Locate the cell with the specified text and output its [X, Y] center coordinate. 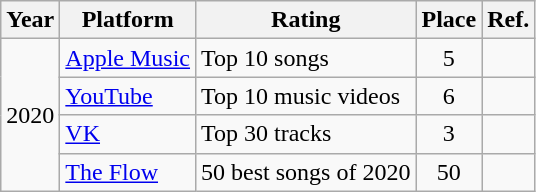
2020 [30, 115]
50 best songs of 2020 [306, 172]
5 [449, 58]
VK [128, 134]
Top 30 tracks [306, 134]
Top 10 music videos [306, 96]
Platform [128, 20]
The Flow [128, 172]
Place [449, 20]
Apple Music [128, 58]
50 [449, 172]
3 [449, 134]
Ref. [508, 20]
Year [30, 20]
6 [449, 96]
Top 10 songs [306, 58]
YouTube [128, 96]
Rating [306, 20]
